Capture the cell that displays the provided text and extract its [X, Y] central coordinate. 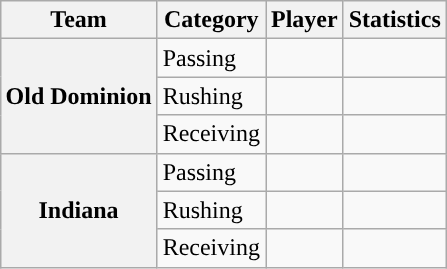
Player [305, 20]
Old Dominion [78, 96]
Category [211, 20]
Statistics [394, 20]
Indiana [78, 210]
Team [78, 20]
